Capture the cell that displays the provided text and extract its (x, y) central coordinate. 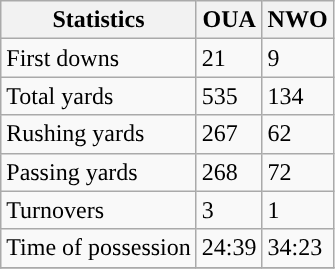
267 (229, 134)
134 (298, 96)
24:39 (229, 248)
34:23 (298, 248)
9 (298, 58)
Turnovers (99, 210)
3 (229, 210)
NWO (298, 20)
62 (298, 134)
OUA (229, 20)
Passing yards (99, 172)
Rushing yards (99, 134)
72 (298, 172)
535 (229, 96)
Time of possession (99, 248)
1 (298, 210)
268 (229, 172)
First downs (99, 58)
Total yards (99, 96)
Statistics (99, 20)
21 (229, 58)
